Locate the cell with the specified text and output its [X, Y] center coordinate. 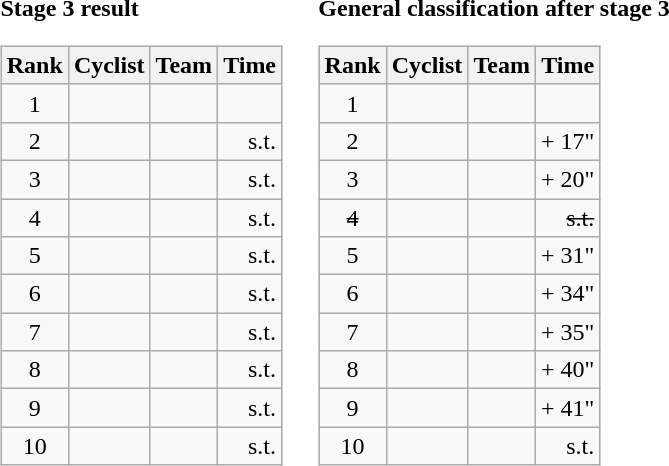
+ 41" [567, 408]
+ 35" [567, 332]
+ 17" [567, 141]
+ 40" [567, 370]
+ 20" [567, 179]
+ 31" [567, 256]
+ 34" [567, 294]
